Detect which cell encompasses the target text, then output its [X, Y] center coordinate. 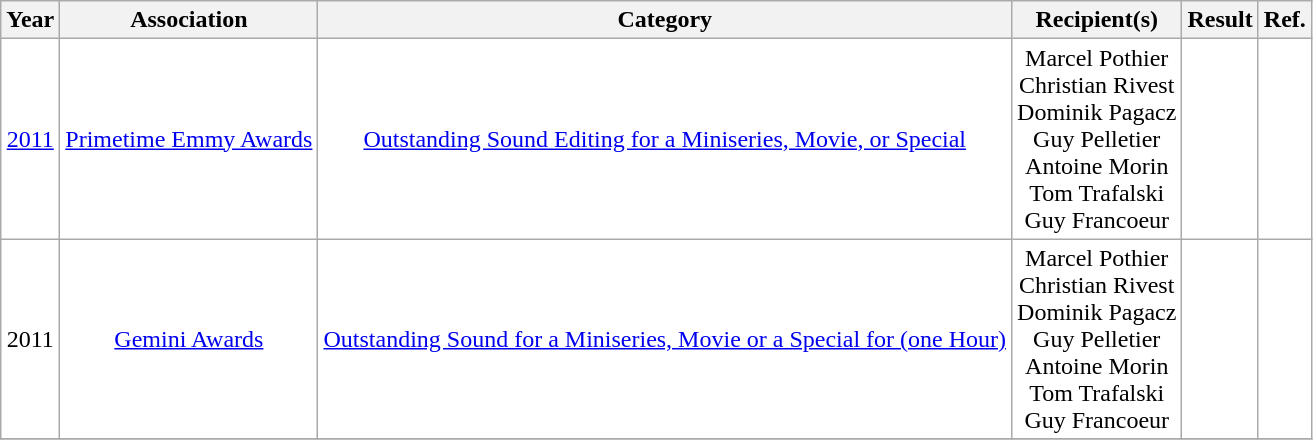
Association [189, 20]
Category [665, 20]
Ref. [1284, 20]
Outstanding Sound Editing for a Miniseries, Movie, or Special [665, 139]
Primetime Emmy Awards [189, 139]
Gemini Awards [189, 339]
Year [30, 20]
Result [1220, 20]
Recipient(s) [1097, 20]
Outstanding Sound for a Miniseries, Movie or a Special for (one Hour) [665, 339]
